For the text-containing cell, return its midpoint in [x, y] coordinate format. 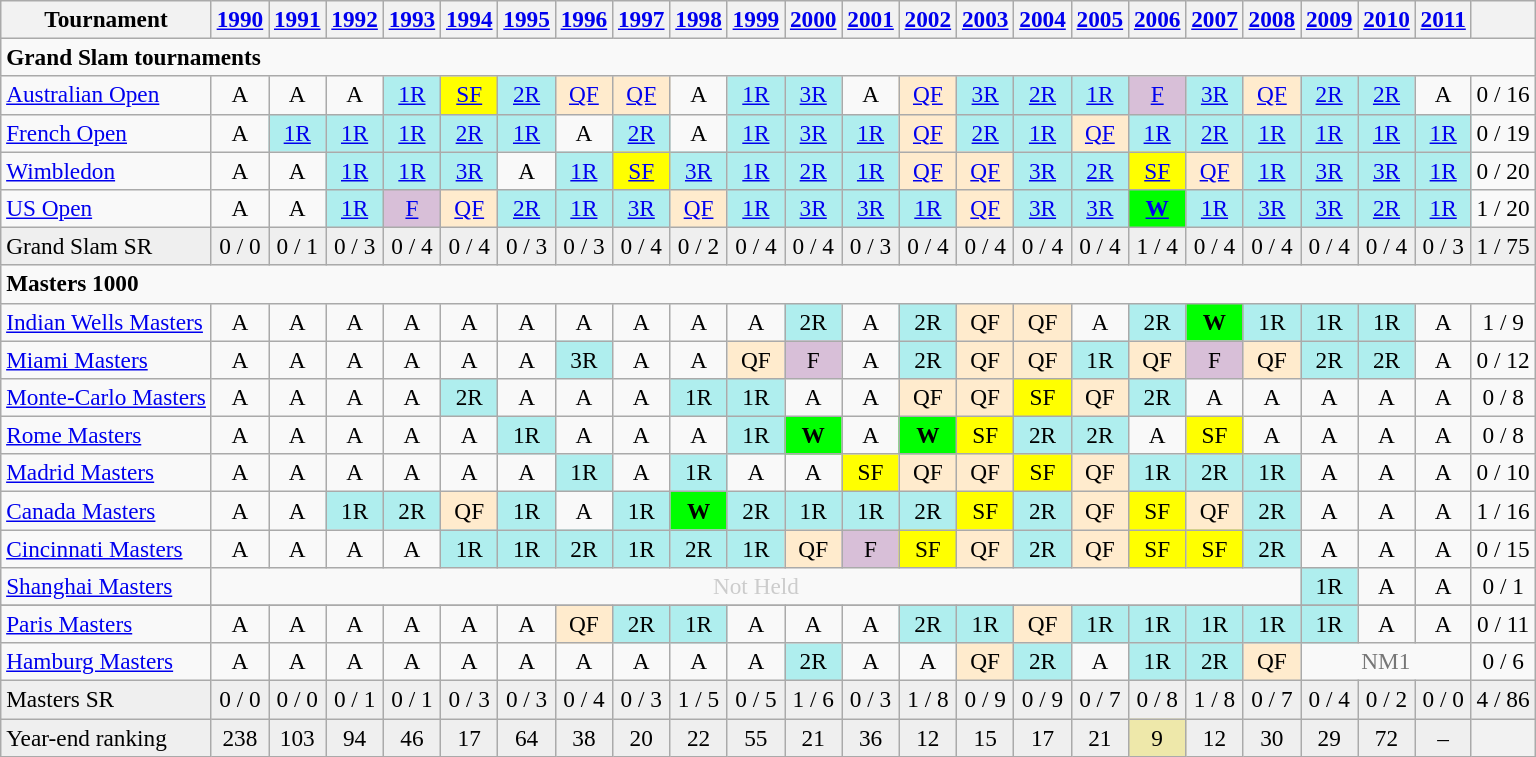
46 [412, 737]
0 / 19 [1503, 133]
2009 [1328, 19]
Miami Masters [106, 359]
Rome Masters [106, 435]
38 [584, 737]
15 [986, 737]
1993 [412, 19]
Year-end ranking [106, 737]
0 / 5 [756, 699]
Masters SR [106, 699]
1 / 4 [1158, 246]
0 / 20 [1503, 170]
0 / 6 [1503, 662]
1 / 20 [1503, 208]
29 [1328, 737]
0 / 16 [1503, 95]
20 [642, 737]
2004 [1042, 19]
2010 [1386, 19]
French Open [106, 133]
Canada Masters [106, 510]
1 / 5 [698, 699]
Madrid Masters [106, 473]
Monte-Carlo Masters [106, 397]
1997 [642, 19]
30 [1272, 737]
1996 [584, 19]
2001 [870, 19]
Not Held [756, 586]
0 / 12 [1503, 359]
2007 [1214, 19]
1994 [470, 19]
1 / 6 [814, 699]
1990 [240, 19]
1 / 75 [1503, 246]
1 / 9 [1503, 322]
1 / 16 [1503, 510]
Masters 1000 [768, 284]
64 [526, 737]
94 [354, 737]
22 [698, 737]
US Open [106, 208]
Cincinnati Masters [106, 548]
1992 [354, 19]
NM1 [1386, 662]
9 [1158, 737]
103 [298, 737]
2008 [1272, 19]
2005 [1100, 19]
Indian Wells Masters [106, 322]
2000 [814, 19]
2006 [1158, 19]
1991 [298, 19]
Hamburg Masters [106, 662]
Shanghai Masters [106, 586]
Grand Slam tournaments [768, 57]
4 / 86 [1503, 699]
1995 [526, 19]
72 [1386, 737]
2011 [1443, 19]
36 [870, 737]
2002 [928, 19]
55 [756, 737]
1999 [756, 19]
Paris Masters [106, 624]
0 / 11 [1503, 624]
– [1443, 737]
2003 [986, 19]
Grand Slam SR [106, 246]
Tournament [106, 19]
Wimbledon [106, 170]
238 [240, 737]
1998 [698, 19]
Australian Open [106, 95]
0 / 10 [1503, 473]
0 / 15 [1503, 548]
